Provide the [X, Y] coordinate of the cell's center where the given text is located.  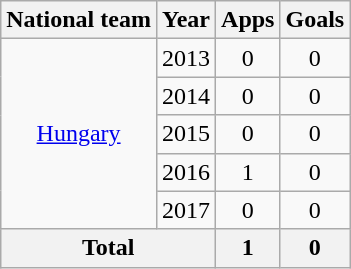
2013 [186, 58]
Apps [248, 20]
Year [186, 20]
National team [79, 20]
Total [108, 248]
2014 [186, 96]
2016 [186, 172]
Hungary [79, 134]
Goals [315, 20]
2017 [186, 210]
2015 [186, 134]
